Scan for the cell matching the given text and deliver its (x, y) coordinate at center. 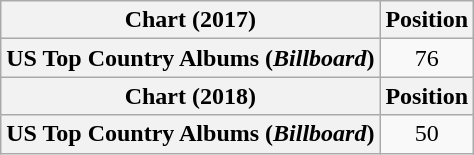
76 (427, 58)
Chart (2018) (190, 96)
50 (427, 134)
Chart (2017) (190, 20)
